Detect which cell encompasses the target text, then output its [X, Y] center coordinate. 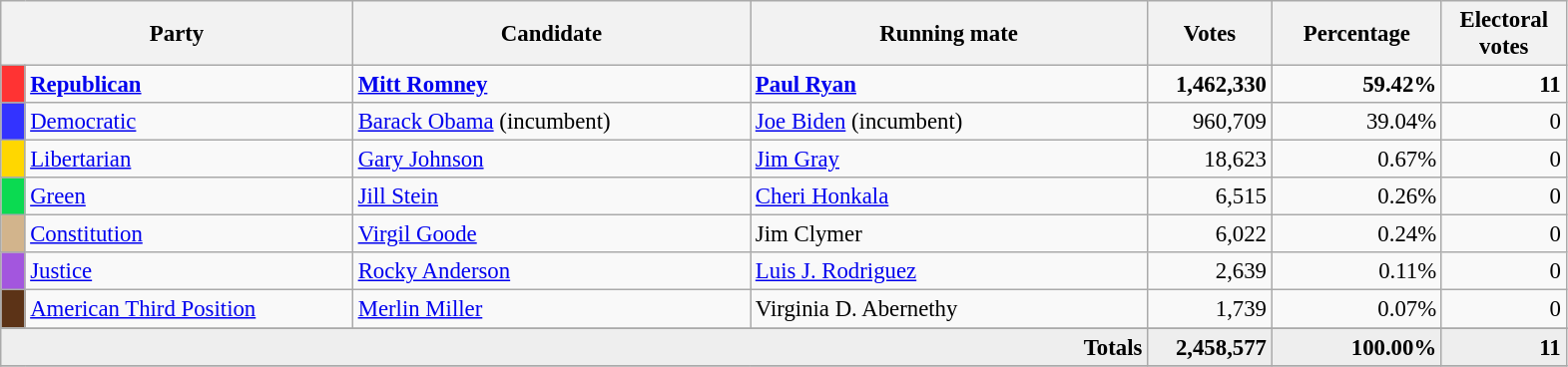
Libertarian [189, 160]
1,462,330 [1210, 85]
Constitution [189, 234]
American Third Position [189, 309]
Virgil Goode [551, 234]
Democratic [189, 122]
Barack Obama (incumbent) [551, 122]
Merlin Miller [551, 309]
Electoral votes [1503, 34]
0.26% [1356, 196]
Votes [1210, 34]
0.24% [1356, 234]
100.00% [1356, 347]
59.42% [1356, 85]
0.67% [1356, 160]
0.11% [1356, 272]
960,709 [1210, 122]
Green [189, 196]
Party [178, 34]
Jim Clymer [949, 234]
Gary Johnson [551, 160]
Cheri Honkala [949, 196]
39.04% [1356, 122]
Mitt Romney [551, 85]
Candidate [551, 34]
Rocky Anderson [551, 272]
Percentage [1356, 34]
Jim Gray [949, 160]
18,623 [1210, 160]
1,739 [1210, 309]
Virginia D. Abernethy [949, 309]
Joe Biden (incumbent) [949, 122]
Totals [575, 347]
6,515 [1210, 196]
6,022 [1210, 234]
0.07% [1356, 309]
Luis J. Rodriguez [949, 272]
Paul Ryan [949, 85]
Justice [189, 272]
Republican [189, 85]
Jill Stein [551, 196]
2,639 [1210, 272]
Running mate [949, 34]
2,458,577 [1210, 347]
